Return the (X, Y) coordinate for the center point of the cell that contains the specified text.  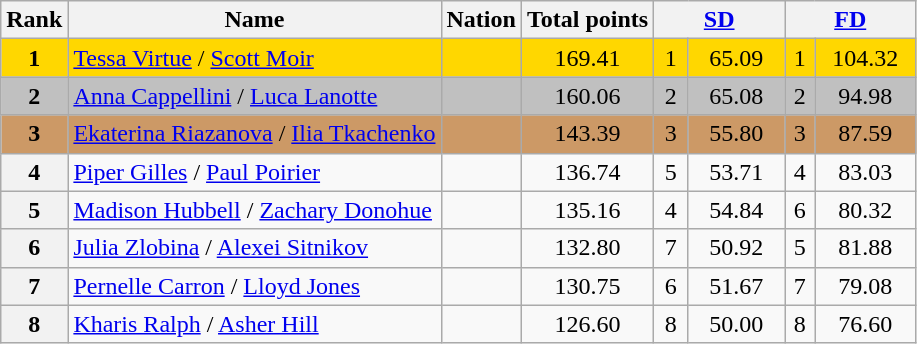
Ekaterina Riazanova / Ilia Tkachenko (254, 134)
Nation (481, 20)
50.92 (736, 248)
FD (850, 20)
135.16 (587, 210)
94.98 (866, 96)
50.00 (736, 324)
81.88 (866, 248)
169.41 (587, 58)
Madison Hubbell / Zachary Donohue (254, 210)
Tessa Virtue / Scott Moir (254, 58)
Piper Gilles / Paul Poirier (254, 172)
126.60 (587, 324)
54.84 (736, 210)
83.03 (866, 172)
51.67 (736, 286)
Name (254, 20)
Pernelle Carron / Lloyd Jones (254, 286)
Kharis Ralph / Asher Hill (254, 324)
Rank (34, 20)
130.75 (587, 286)
Total points (587, 20)
87.59 (866, 134)
104.32 (866, 58)
79.08 (866, 286)
Julia Zlobina / Alexei Sitnikov (254, 248)
143.39 (587, 134)
65.08 (736, 96)
SD (720, 20)
136.74 (587, 172)
65.09 (736, 58)
80.32 (866, 210)
76.60 (866, 324)
132.80 (587, 248)
55.80 (736, 134)
53.71 (736, 172)
Anna Cappellini / Luca Lanotte (254, 96)
160.06 (587, 96)
